Capture the cell that displays the provided text and extract its [x, y] central coordinate. 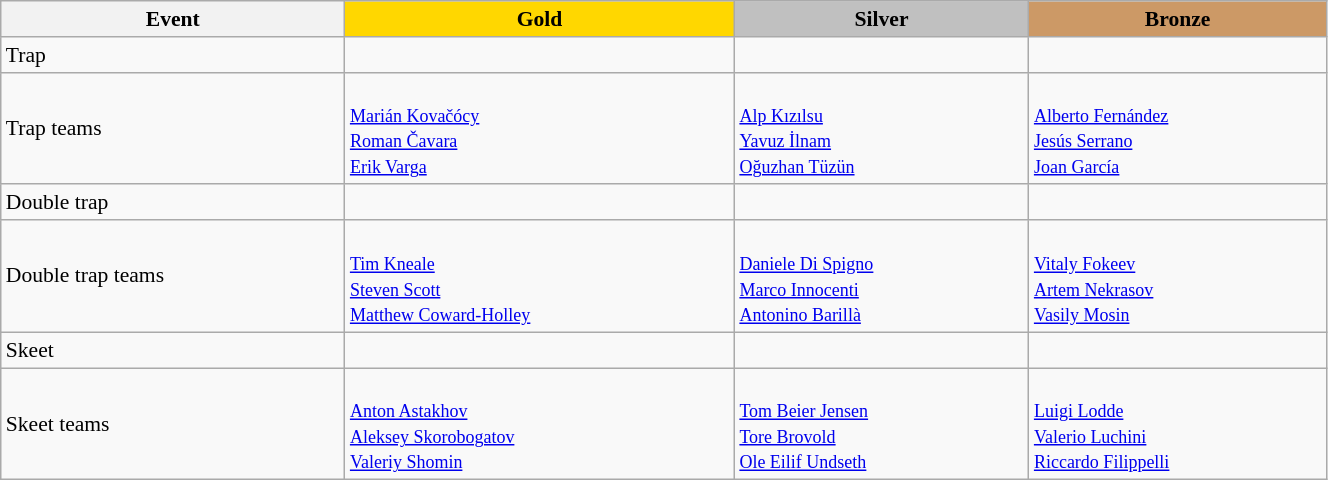
Tom Beier JensenTore BrovoldOle Eilif Undseth [882, 424]
Alberto FernándezJesús SerranoJoan García [1178, 128]
Daniele Di SpignoMarco InnocentiAntonino Barillà [882, 276]
Skeet teams [173, 424]
Double trap [173, 203]
Luigi LoddeValerio LuchiniRiccardo Filippelli [1178, 424]
Gold [540, 19]
Double trap teams [173, 276]
Bronze [1178, 19]
Marián KovačócyRoman ČavaraErik Varga [540, 128]
Vitaly FokeevArtem NekrasovVasily Mosin [1178, 276]
Event [173, 19]
Tim KnealeSteven ScottMatthew Coward-Holley [540, 276]
Trap teams [173, 128]
Skeet [173, 350]
Anton AstakhovAleksey SkorobogatovValeriy Shomin [540, 424]
Trap [173, 55]
Silver [882, 19]
Alp KızılsuYavuz İlnamOğuzhan Tüzün [882, 128]
